From the cell containing the given text, extract its center point as [x, y] coordinate. 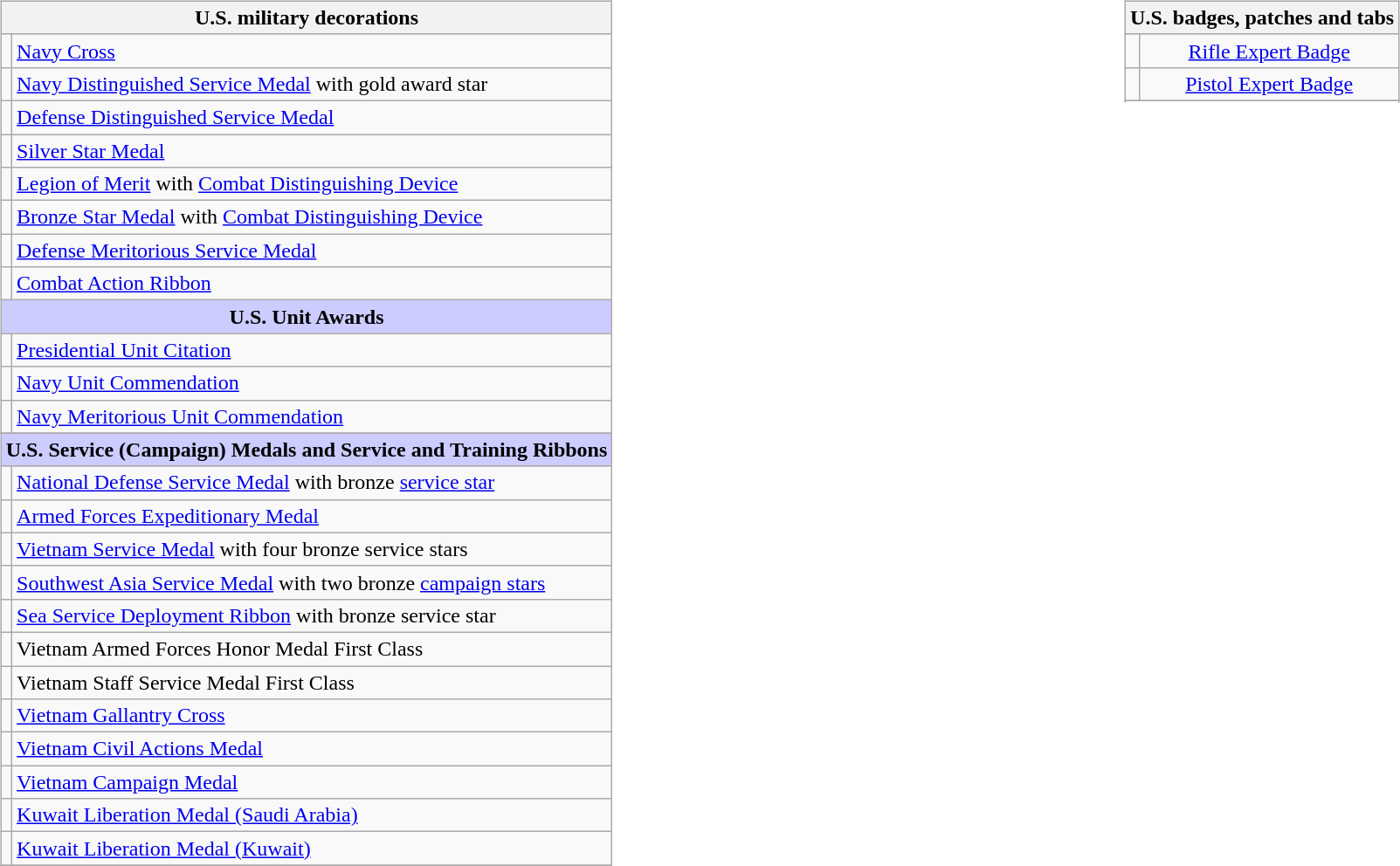
U.S. Service (Campaign) Medals and Service and Training Ribbons [307, 450]
Navy Cross [313, 51]
Combat Action Ribbon [313, 284]
Southwest Asia Service Medal with two bronze campaign stars [313, 582]
U.S. Unit Awards [307, 317]
Defense Meritorious Service Medal [313, 251]
U.S. military decorations [307, 17]
Vietnam Staff Service Medal First Class [313, 682]
Bronze Star Medal with Combat Distinguishing Device [313, 217]
Silver Star Medal [313, 151]
Sea Service Deployment Ribbon with bronze service star [313, 615]
Kuwait Liberation Medal (Kuwait) [313, 849]
Kuwait Liberation Medal (Saudi Arabia) [313, 815]
Rifle Expert Badge [1270, 51]
Vietnam Armed Forces Honor Medal First Class [313, 649]
National Defense Service Medal with bronze service star [313, 483]
Defense Distinguished Service Medal [313, 117]
U.S. badges, patches and tabs [1263, 17]
Vietnam Civil Actions Medal [313, 749]
Legion of Merit with Combat Distinguishing Device [313, 184]
Vietnam Gallantry Cross [313, 716]
Vietnam Service Medal with four bronze service stars [313, 549]
Vietnam Campaign Medal [313, 782]
Navy Unit Commendation [313, 383]
Navy Distinguished Service Medal with gold award star [313, 84]
Pistol Expert Badge [1270, 84]
Navy Meritorious Unit Commendation [313, 416]
Presidential Unit Citation [313, 350]
Armed Forces Expeditionary Medal [313, 516]
